Output the [x, y] coordinate of the center of the cell containing the given text.  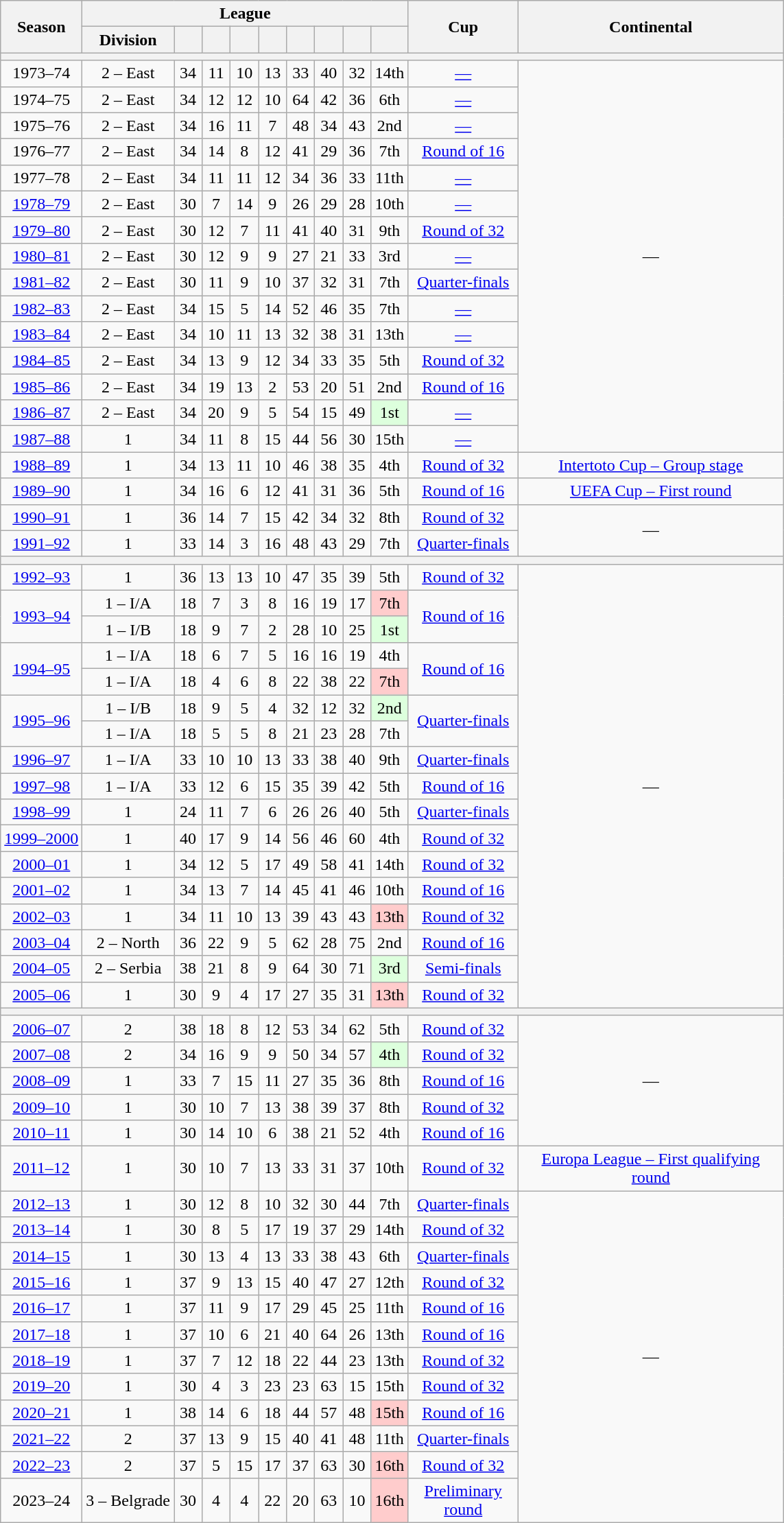
1981–82 [41, 282]
1995–96 [41, 720]
2013–14 [41, 1230]
1998–99 [41, 812]
2000–01 [41, 864]
2022–23 [41, 1465]
1989–90 [41, 491]
1997–98 [41, 786]
2004–05 [41, 969]
Preliminary round [464, 1500]
60 [357, 838]
2015–16 [41, 1282]
1976–77 [41, 152]
1990–91 [41, 517]
Continental [651, 27]
2 – North [128, 943]
2017–18 [41, 1334]
2009–10 [41, 1107]
2018–19 [41, 1360]
1994–95 [41, 668]
2023–24 [41, 1500]
2016–17 [41, 1308]
1991–92 [41, 543]
2006–07 [41, 1028]
2007–08 [41, 1054]
50 [300, 1054]
1986–87 [41, 413]
Season [41, 27]
2003–04 [41, 943]
1983–84 [41, 335]
Semi-finals [464, 969]
1987–88 [41, 439]
54 [300, 413]
2002–03 [41, 917]
UEFA Cup – First round [651, 491]
71 [357, 969]
1984–85 [41, 361]
Cup [464, 27]
12th [390, 1282]
2014–15 [41, 1256]
1985–86 [41, 387]
1999–2000 [41, 838]
Division [128, 40]
1982–83 [41, 308]
2010–11 [41, 1133]
58 [329, 864]
75 [357, 943]
51 [357, 387]
2020–21 [41, 1413]
1992–93 [41, 577]
2011–12 [41, 1169]
1974–75 [41, 99]
1975–76 [41, 126]
1978–79 [41, 204]
1979–80 [41, 230]
1993–94 [41, 616]
2001–02 [41, 890]
2008–09 [41, 1081]
2005–06 [41, 995]
1980–81 [41, 256]
24 [188, 812]
1988–89 [41, 465]
2019–20 [41, 1386]
3 – Belgrade [128, 1500]
1977–78 [41, 178]
1996–97 [41, 760]
Intertoto Cup – Group stage [651, 465]
1973–74 [41, 73]
2 – Serbia [128, 969]
2012–13 [41, 1204]
Europa League – First qualifying round [651, 1169]
League [246, 14]
2021–22 [41, 1439]
